Search for the cell housing the specified text and yield its [X, Y] center coordinate. 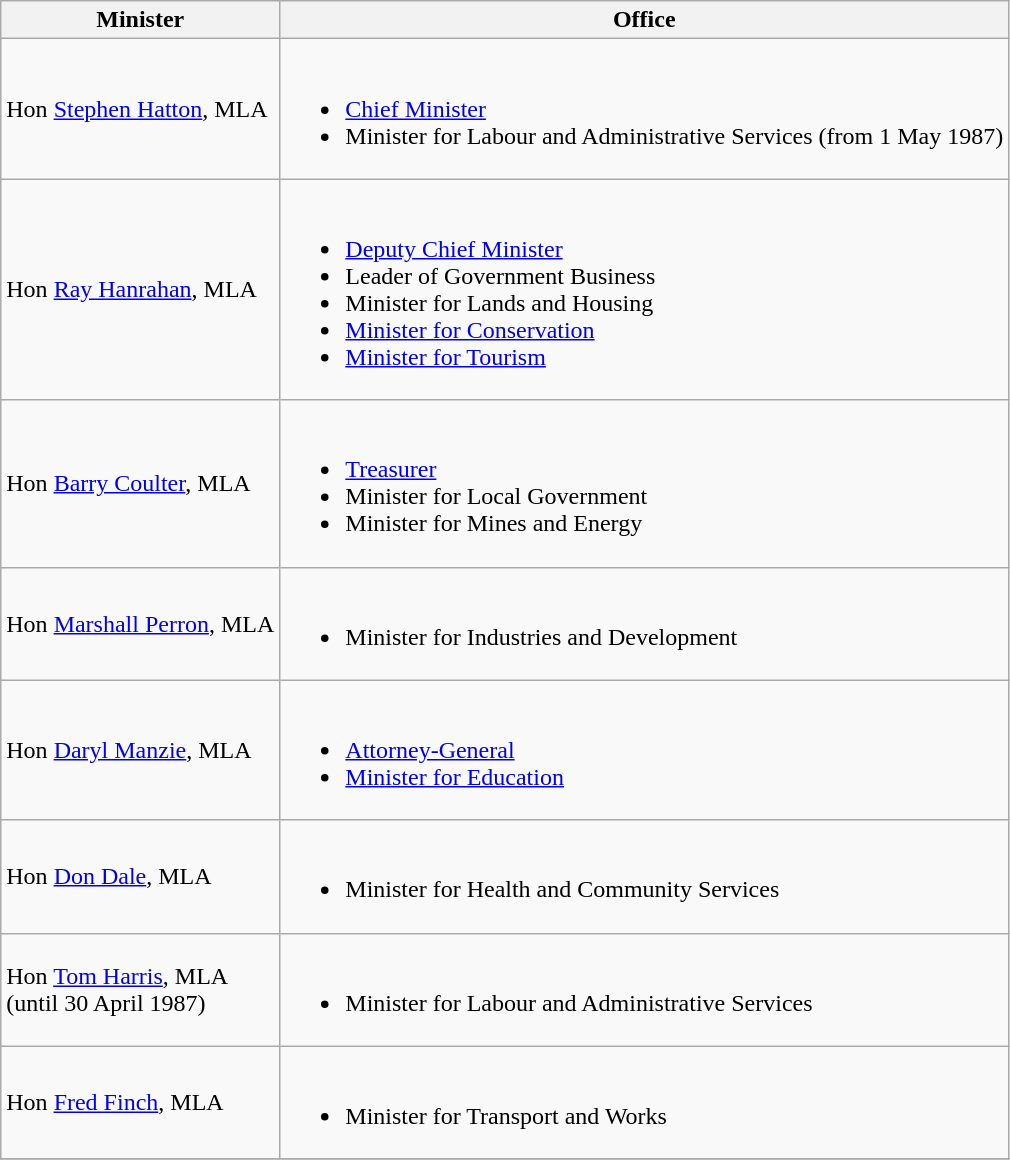
Hon Fred Finch, MLA [140, 1102]
Hon Daryl Manzie, MLA [140, 750]
Minister for Health and Community Services [644, 876]
Minister for Labour and Administrative Services [644, 990]
Deputy Chief MinisterLeader of Government BusinessMinister for Lands and HousingMinister for ConservationMinister for Tourism [644, 290]
Hon Don Dale, MLA [140, 876]
Attorney-GeneralMinister for Education [644, 750]
Hon Tom Harris, MLA(until 30 April 1987) [140, 990]
Chief MinisterMinister for Labour and Administrative Services (from 1 May 1987) [644, 109]
TreasurerMinister for Local GovernmentMinister for Mines and Energy [644, 484]
Minister for Transport and Works [644, 1102]
Hon Ray Hanrahan, MLA [140, 290]
Hon Barry Coulter, MLA [140, 484]
Hon Marshall Perron, MLA [140, 624]
Minister [140, 20]
Office [644, 20]
Minister for Industries and Development [644, 624]
Hon Stephen Hatton, MLA [140, 109]
